Return (X, Y) of the center of cell containing provided text 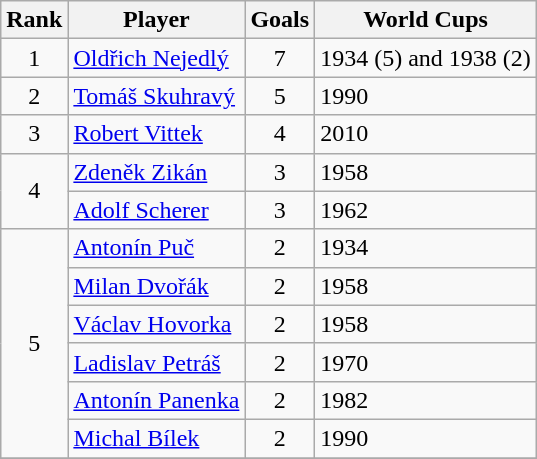
1934 (5) and 1938 (2) (426, 58)
2010 (426, 134)
Goals (280, 20)
Robert Vittek (156, 134)
Tomáš Skuhravý (156, 96)
1970 (426, 362)
Player (156, 20)
Rank (34, 20)
1934 (426, 248)
1982 (426, 400)
Zdeněk Zikán (156, 172)
Milan Dvořák (156, 286)
Antonín Puč (156, 248)
Adolf Scherer (156, 210)
Václav Hovorka (156, 324)
Oldřich Nejedlý (156, 58)
Antonín Panenka (156, 400)
1 (34, 58)
World Cups (426, 20)
Michal Bílek (156, 438)
Ladislav Petráš (156, 362)
7 (280, 58)
1962 (426, 210)
